Capture the cell that displays the provided text and extract its (x, y) central coordinate. 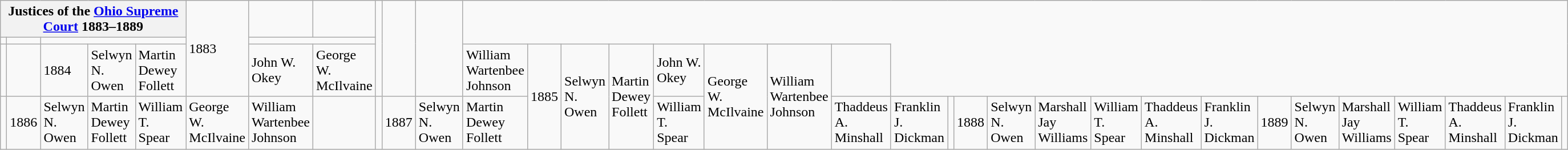
1889 (1275, 123)
1883 (217, 48)
1888 (971, 123)
1886 (24, 123)
1885 (544, 96)
1884 (64, 70)
1887 (398, 123)
Justices of the Ohio Supreme Court 1883–1889 (94, 19)
